For the text-containing cell, return its midpoint in (x, y) coordinate format. 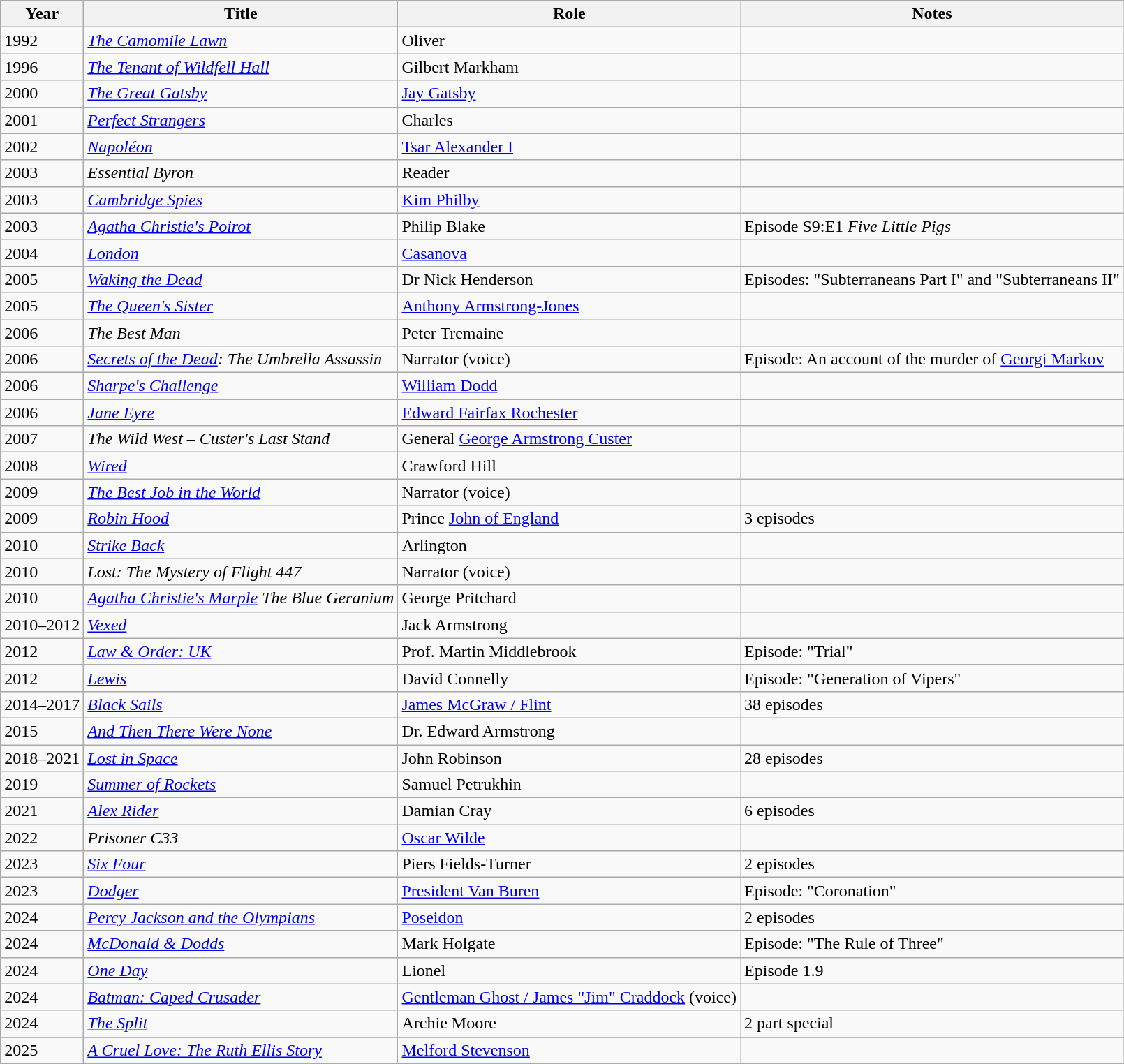
President Van Buren (570, 891)
Charles (570, 120)
Batman: Caped Crusader (241, 997)
Piers Fields-Turner (570, 864)
Peter Tremaine (570, 333)
Jack Armstrong (570, 625)
Anthony Armstrong-Jones (570, 306)
James McGraw / Flint (570, 704)
Robin Hood (241, 519)
One Day (241, 970)
The Queen's Sister (241, 306)
The Best Man (241, 333)
Episodes: "Subterraneans Part I" and "Subterraneans II" (933, 279)
Episode: "Trial" (933, 651)
Melford Stevenson (570, 1050)
Six Four (241, 864)
Casanova (570, 253)
Strike Back (241, 545)
George Pritchard (570, 598)
John Robinson (570, 758)
Summer of Rockets (241, 785)
David Connelly (570, 678)
Gentleman Ghost / James "Jim" Craddock (voice) (570, 997)
McDonald & Dodds (241, 944)
2019 (42, 785)
Year (42, 14)
Black Sails (241, 704)
Jane Eyre (241, 413)
2018–2021 (42, 758)
Lionel (570, 970)
Lost in Space (241, 758)
Episode: An account of the murder of Georgi Markov (933, 360)
Poseidon (570, 917)
Title (241, 14)
2000 (42, 94)
Law & Order: UK (241, 651)
Episode: "Generation of Vipers" (933, 678)
The Tenant of Wildfell Hall (241, 67)
Wired (241, 466)
2022 (42, 838)
The Best Job in the World (241, 492)
Cambridge Spies (241, 200)
Episode 1.9 (933, 970)
Damian Cray (570, 811)
Prince John of England (570, 519)
A Cruel Love: The Ruth Ellis Story (241, 1050)
2002 (42, 147)
Oscar Wilde (570, 838)
The Wild West – Custer's Last Stand (241, 439)
Philip Blake (570, 226)
38 episodes (933, 704)
Samuel Petrukhin (570, 785)
28 episodes (933, 758)
Edward Fairfax Rochester (570, 413)
6 episodes (933, 811)
Crawford Hill (570, 466)
Vexed (241, 625)
William Dodd (570, 386)
Prof. Martin Middlebrook (570, 651)
Archie Moore (570, 1024)
Agatha Christie's Poirot (241, 226)
Gilbert Markham (570, 67)
Alex Rider (241, 811)
London (241, 253)
Notes (933, 14)
2001 (42, 120)
Prisoner C33 (241, 838)
2010–2012 (42, 625)
The Camomile Lawn (241, 40)
2008 (42, 466)
2007 (42, 439)
Dr. Edward Armstrong (570, 731)
Perfect Strangers (241, 120)
Percy Jackson and the Olympians (241, 917)
Dr Nick Henderson (570, 279)
2014–2017 (42, 704)
1996 (42, 67)
2015 (42, 731)
General George Armstrong Custer (570, 439)
The Great Gatsby (241, 94)
Episode S9:E1 Five Little Pigs (933, 226)
Reader (570, 173)
Mark Holgate (570, 944)
And Then There Were None (241, 731)
Kim Philby (570, 200)
Oliver (570, 40)
Arlington (570, 545)
Secrets of the Dead: The Umbrella Assassin (241, 360)
Role (570, 14)
Episode: "The Rule of Three" (933, 944)
1992 (42, 40)
Episode: "Coronation" (933, 891)
Jay Gatsby (570, 94)
Napoléon (241, 147)
3 episodes (933, 519)
Sharpe's Challenge (241, 386)
2004 (42, 253)
2025 (42, 1050)
Lewis (241, 678)
Agatha Christie's Marple The Blue Geranium (241, 598)
Dodger (241, 891)
Tsar Alexander I (570, 147)
2021 (42, 811)
Waking the Dead (241, 279)
The Split (241, 1024)
Essential Byron (241, 173)
Lost: The Mystery of Flight 447 (241, 572)
2 part special (933, 1024)
